Provide the (x, y) coordinate of the cell's center where the given text is located.  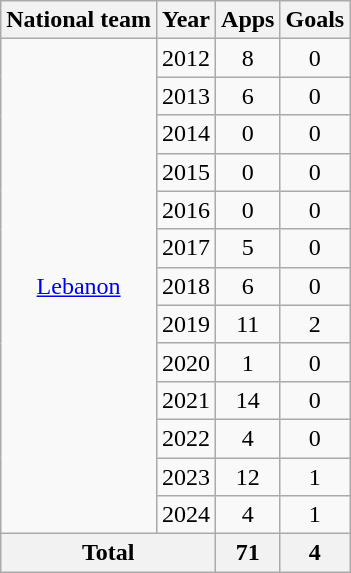
2021 (186, 400)
11 (248, 324)
2020 (186, 362)
2016 (186, 210)
8 (248, 58)
2012 (186, 58)
2018 (186, 286)
14 (248, 400)
2023 (186, 477)
National team (79, 20)
2022 (186, 438)
71 (248, 553)
Apps (248, 20)
Total (108, 553)
12 (248, 477)
5 (248, 248)
Year (186, 20)
2014 (186, 134)
2019 (186, 324)
2017 (186, 248)
2013 (186, 96)
2015 (186, 172)
Lebanon (79, 286)
2024 (186, 515)
2 (315, 324)
Goals (315, 20)
